Scan for the cell matching the given text and deliver its (x, y) coordinate at center. 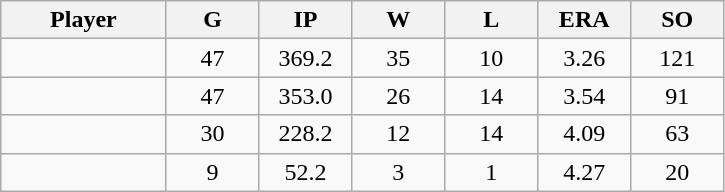
4.27 (584, 172)
G (212, 20)
1 (492, 172)
L (492, 20)
3 (398, 172)
9 (212, 172)
91 (678, 96)
369.2 (306, 58)
52.2 (306, 172)
353.0 (306, 96)
4.09 (584, 134)
W (398, 20)
228.2 (306, 134)
35 (398, 58)
SO (678, 20)
26 (398, 96)
ERA (584, 20)
10 (492, 58)
20 (678, 172)
121 (678, 58)
Player (84, 20)
3.26 (584, 58)
30 (212, 134)
12 (398, 134)
IP (306, 20)
3.54 (584, 96)
63 (678, 134)
